Identify which cell holds the provided text, then report its (x, y) central coordinate. 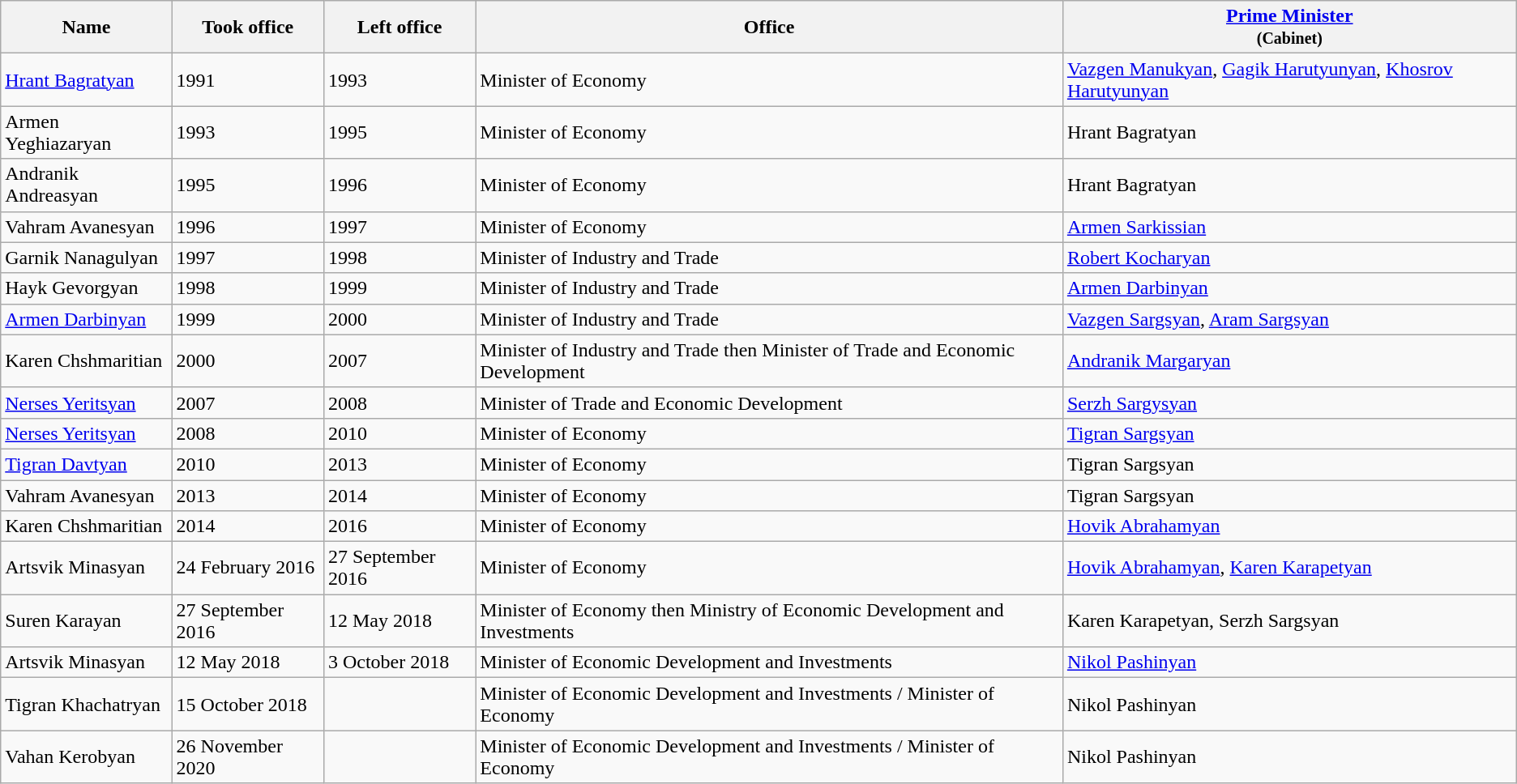
Tigran Khachatryan (86, 705)
Name (86, 28)
Vazgen Manukyan, Gagik Harutyunyan, Khosrov Harutyunyan (1289, 79)
2016 (399, 526)
Took office (248, 28)
Andranik Andreasyan (86, 185)
Hovik Abrahamyan, Karen Karapetyan (1289, 569)
Minister of Trade and Economic Development (770, 403)
Karen Karapetyan, Serzh Sargsyan (1289, 620)
24 February 2016 (248, 569)
Garnik Nanagulyan (86, 258)
Minister of Economic Development and Investments (770, 663)
Robert Kocharyan (1289, 258)
Hovik Abrahamyan (1289, 526)
Andranik Margaryan (1289, 361)
26 November 2020 (248, 756)
3 October 2018 (399, 663)
Minister of Economy then Ministry of Economic Development and Investments (770, 620)
Minister of Industry and Trade then Minister of Trade and Economic Development (770, 361)
Suren Karayan (86, 620)
Serzh Sargysyan (1289, 403)
Hayk Gevorgyan (86, 288)
Vahan Kerobyan (86, 756)
1991 (248, 79)
Vazgen Sargsyan, Aram Sargsyan (1289, 319)
Prime Minister(Cabinet) (1289, 28)
Office (770, 28)
Armen Sarkissian (1289, 227)
15 October 2018 (248, 705)
Armen Yeghiazaryan (86, 133)
Left office (399, 28)
Tigran Davtyan (86, 464)
